Scan for the cell matching the given text and deliver its [X, Y] coordinate at center. 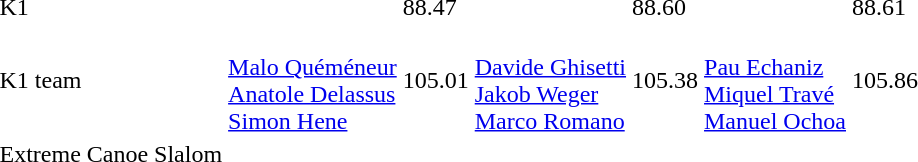
Davide GhisettiJakob WegerMarco Romano [550, 80]
Malo QuéméneurAnatole DelassusSimon Hene [313, 80]
Pau EchanizMiquel TravéManuel Ochoa [776, 80]
105.01 [436, 80]
105.38 [666, 80]
